Detect which cell encompasses the target text, then output its [X, Y] center coordinate. 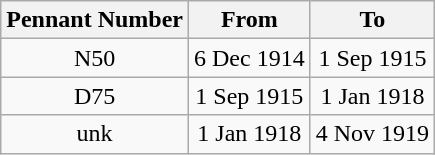
From [249, 20]
Pennant Number [95, 20]
To [372, 20]
4 Nov 1919 [372, 134]
unk [95, 134]
N50 [95, 58]
6 Dec 1914 [249, 58]
D75 [95, 96]
